Detect which cell encompasses the target text, then output its (x, y) center coordinate. 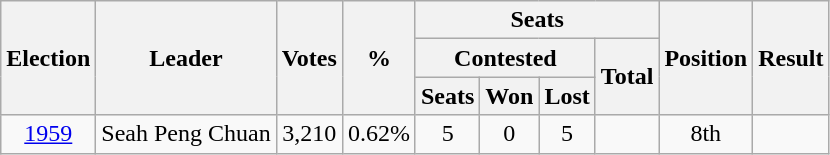
0.62% (378, 134)
1959 (48, 134)
Lost (567, 96)
Votes (309, 58)
Election (48, 58)
% (378, 58)
Won (510, 96)
0 (510, 134)
Result (791, 58)
Seah Peng Chuan (186, 134)
Position (706, 58)
3,210 (309, 134)
Total (627, 77)
Leader (186, 58)
8th (706, 134)
Contested (505, 58)
